Detect which cell encompasses the target text, then output its [X, Y] center coordinate. 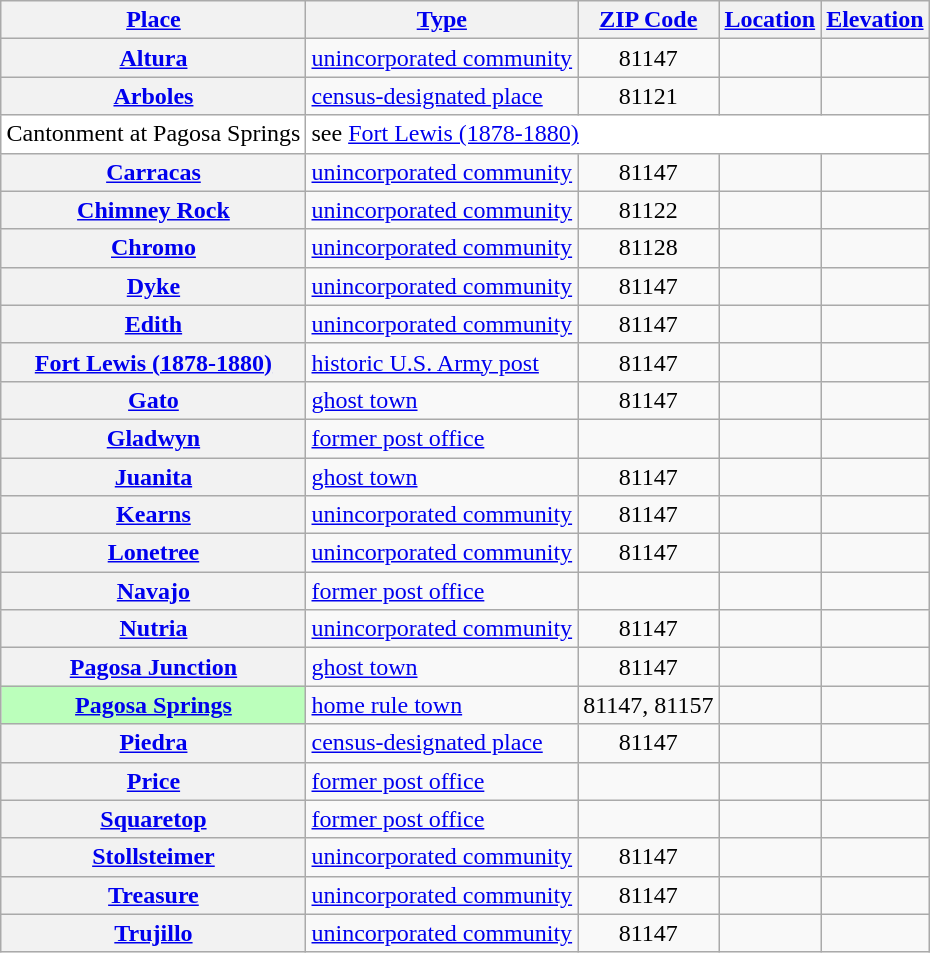
Fort Lewis (1878-1880) [154, 362]
Altura [154, 58]
Piedra [154, 743]
Navajo [154, 591]
Gato [154, 400]
Lonetree [154, 553]
Pagosa Junction [154, 667]
81128 [648, 248]
historic U.S. Army post [442, 362]
Carracas [154, 172]
81147, 81157 [648, 705]
Stollsteimer [154, 857]
Nutria [154, 629]
home rule town [442, 705]
81121 [648, 96]
Squaretop [154, 819]
Dyke [154, 286]
Pagosa Springs [154, 705]
Kearns [154, 515]
81122 [648, 210]
Trujillo [154, 933]
Price [154, 781]
Place [154, 20]
Treasure [154, 895]
Cantonment at Pagosa Springs [154, 134]
Type [442, 20]
Gladwyn [154, 438]
Juanita [154, 477]
Location [770, 20]
Elevation [875, 20]
see Fort Lewis (1878-1880) [618, 134]
Chimney Rock [154, 210]
Arboles [154, 96]
ZIP Code [648, 20]
Edith [154, 324]
Chromo [154, 248]
